Detect which cell encompasses the target text, then output its [X, Y] center coordinate. 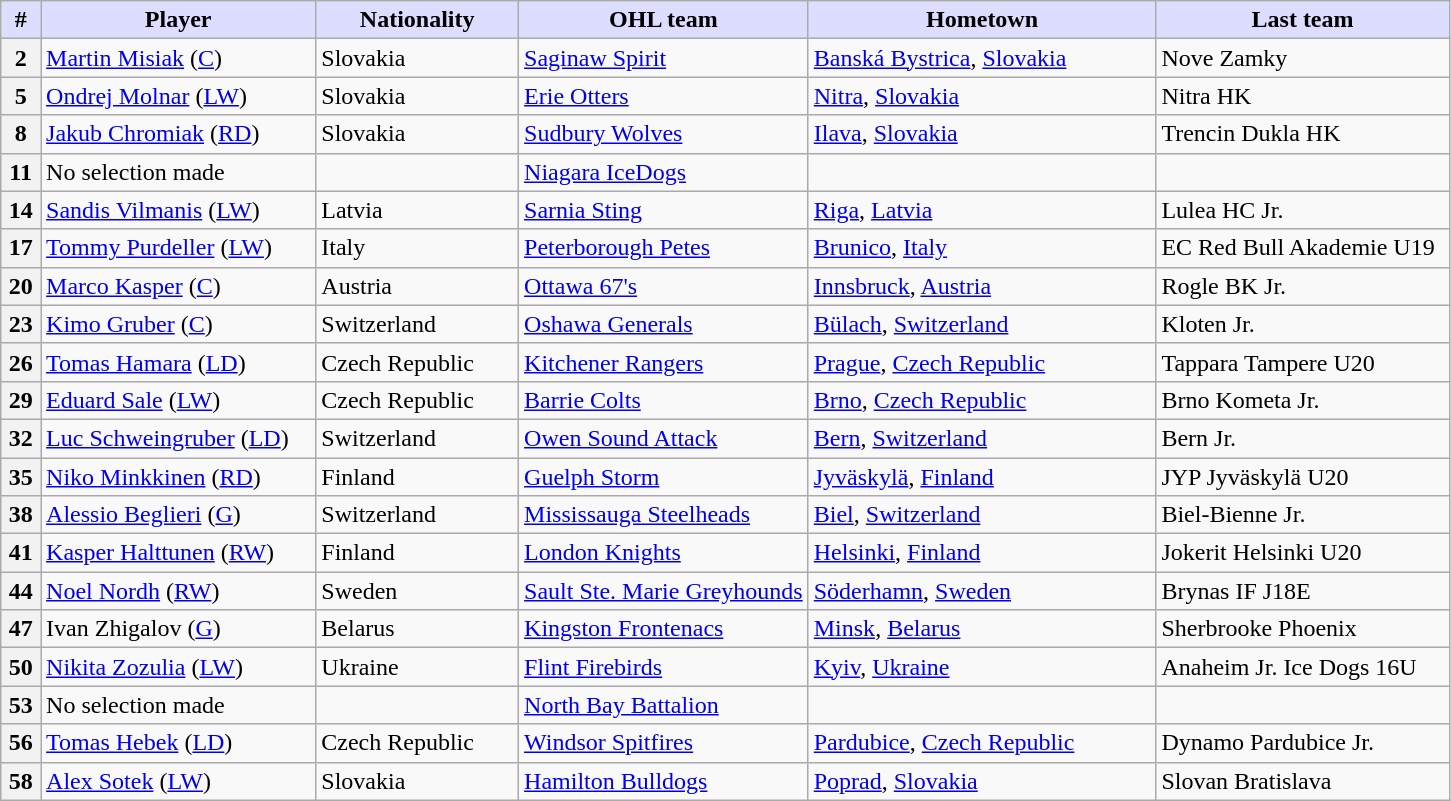
Jokerit Helsinki U20 [1302, 553]
Hamilton Bulldogs [664, 781]
Dynamo Pardubice Jr. [1302, 743]
Kitchener Rangers [664, 362]
Ottawa 67's [664, 286]
Bülach, Switzerland [982, 324]
Nove Zamky [1302, 58]
5 [21, 96]
Noel Nordh (RW) [178, 591]
Trencin Dukla HK [1302, 134]
Italy [418, 248]
17 [21, 248]
Brunico, Italy [982, 248]
Jakub Chromiak (RD) [178, 134]
Anaheim Jr. Ice Dogs 16U [1302, 667]
Tappara Tampere U20 [1302, 362]
Niagara IceDogs [664, 172]
Marco Kasper (C) [178, 286]
Brno Kometa Jr. [1302, 400]
Alessio Beglieri (G) [178, 515]
Saginaw Spirit [664, 58]
41 [21, 553]
Owen Sound Attack [664, 438]
Eduard Sale (LW) [178, 400]
Niko Minkkinen (RD) [178, 477]
23 [21, 324]
Sault Ste. Marie Greyhounds [664, 591]
Sherbrooke Phoenix [1302, 629]
Peterborough Petes [664, 248]
Banská Bystrica, Slovakia [982, 58]
Tomas Hebek (LD) [178, 743]
Last team [1302, 20]
Brno, Czech Republic [982, 400]
47 [21, 629]
20 [21, 286]
2 [21, 58]
Nitra HK [1302, 96]
Player [178, 20]
56 [21, 743]
Barrie Colts [664, 400]
Slovan Bratislava [1302, 781]
Kingston Frontenacs [664, 629]
Sandis Vilmanis (LW) [178, 210]
Kasper Halttunen (RW) [178, 553]
Alex Sotek (LW) [178, 781]
Martin Misiak (C) [178, 58]
Nikita Zozulia (LW) [178, 667]
Lulea HC Jr. [1302, 210]
Windsor Spitfires [664, 743]
Helsinki, Finland [982, 553]
Biel-Bienne Jr. [1302, 515]
58 [21, 781]
Flint Firebirds [664, 667]
Guelph Storm [664, 477]
32 [21, 438]
Riga, Latvia [982, 210]
26 [21, 362]
Latvia [418, 210]
Minsk, Belarus [982, 629]
Bern, Switzerland [982, 438]
Brynas IF J18E [1302, 591]
Söderhamn, Sweden [982, 591]
38 [21, 515]
Nationality [418, 20]
Hometown [982, 20]
Ondrej Molnar (LW) [178, 96]
50 [21, 667]
11 [21, 172]
44 [21, 591]
Ukraine [418, 667]
# [21, 20]
Tomas Hamara (LD) [178, 362]
Tommy Purdeller (LW) [178, 248]
Nitra, Slovakia [982, 96]
Rogle BK Jr. [1302, 286]
Austria [418, 286]
14 [21, 210]
35 [21, 477]
29 [21, 400]
Bern Jr. [1302, 438]
Kloten Jr. [1302, 324]
OHL team [664, 20]
Sarnia Sting [664, 210]
London Knights [664, 553]
Pardubice, Czech Republic [982, 743]
Sweden [418, 591]
Belarus [418, 629]
Sudbury Wolves [664, 134]
Erie Otters [664, 96]
Kimo Gruber (C) [178, 324]
Ivan Zhigalov (G) [178, 629]
53 [21, 705]
Mississauga Steelheads [664, 515]
Innsbruck, Austria [982, 286]
Biel, Switzerland [982, 515]
North Bay Battalion [664, 705]
Ilava, Slovakia [982, 134]
Poprad, Slovakia [982, 781]
Oshawa Generals [664, 324]
Kyiv, Ukraine [982, 667]
JYP Jyväskylä U20 [1302, 477]
EC Red Bull Akademie U19 [1302, 248]
8 [21, 134]
Jyväskylä, Finland [982, 477]
Prague, Czech Republic [982, 362]
Luc Schweingruber (LD) [178, 438]
